Output the (x, y) coordinate of the center of the cell containing the given text.  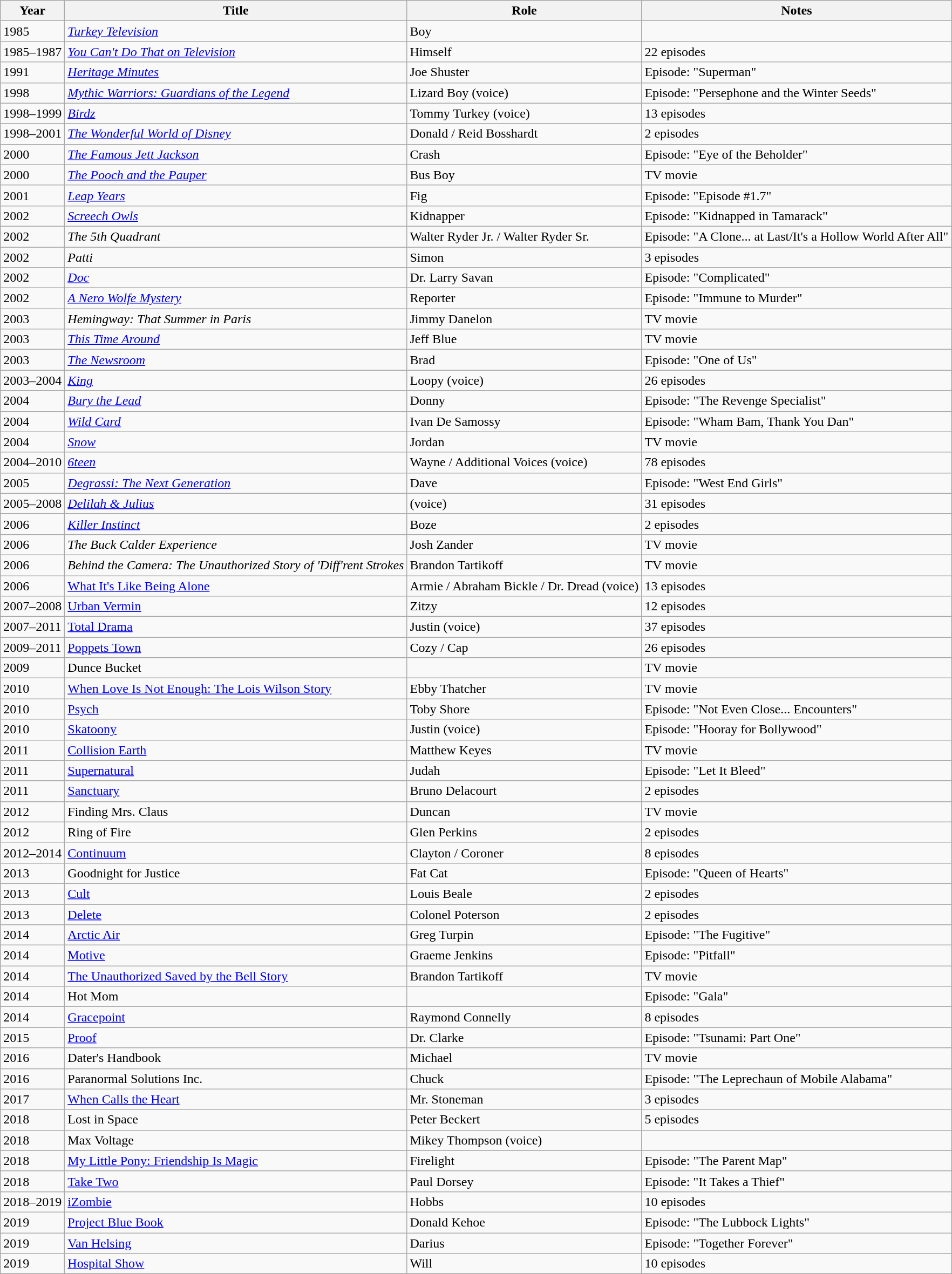
Screech Owls (236, 216)
2017 (32, 1099)
Josh Zander (525, 544)
Episode: "Wham Bam, Thank You Dan" (797, 421)
Cult (236, 894)
1998–1999 (32, 113)
Episode: "Gala" (797, 997)
Psych (236, 709)
Leap Years (236, 195)
Donny (525, 401)
2015 (32, 1038)
78 episodes (797, 462)
Mikey Thompson (voice) (525, 1140)
iZombie (236, 1202)
6teen (236, 462)
My Little Pony: Friendship Is Magic (236, 1161)
Year (32, 11)
2005–2008 (32, 503)
Firelight (525, 1161)
Episode: "Hooray for Bollywood" (797, 730)
Glen Perkins (525, 832)
Role (525, 11)
Van Helsing (236, 1243)
Dr. Larry Savan (525, 278)
The Pooch and the Pauper (236, 175)
The Unauthorized Saved by the Bell Story (236, 976)
Episode: "Superman" (797, 72)
2009–2011 (32, 648)
2001 (32, 195)
Donald Kehoe (525, 1222)
Episode: "The Fugitive" (797, 935)
The Newsroom (236, 360)
Loopy (voice) (525, 380)
Motive (236, 956)
Zitzy (525, 607)
Dave (525, 483)
Greg Turpin (525, 935)
Paul Dorsey (525, 1181)
Simon (525, 257)
Michael (525, 1058)
Urban Vermin (236, 607)
Gracepoint (236, 1017)
Wild Card (236, 421)
1998 (32, 93)
Title (236, 11)
Episode: "It Takes a Thief" (797, 1181)
Episode: "Together Forever" (797, 1243)
(voice) (525, 503)
Poppets Town (236, 648)
Fat Cat (525, 873)
Duncan (525, 812)
Episode: "The Leprechaun of Mobile Alabama" (797, 1079)
Delilah & Julius (236, 503)
Hobbs (525, 1202)
Notes (797, 11)
Episode: "One of Us" (797, 360)
Episode: "The Revenge Specialist" (797, 401)
Arctic Air (236, 935)
2005 (32, 483)
When Love Is Not Enough: The Lois Wilson Story (236, 689)
Bruno Delacourt (525, 791)
Ring of Fire (236, 832)
Finding Mrs. Claus (236, 812)
1998–2001 (32, 134)
Episode: "A Clone... at Last/It's a Hollow World After All" (797, 236)
Episode: "The Lubbock Lights" (797, 1222)
Jordan (525, 442)
Judah (525, 771)
Dunce Bucket (236, 668)
Kidnapper (525, 216)
Episode: "Episode #1.7" (797, 195)
Jeff Blue (525, 339)
Tommy Turkey (voice) (525, 113)
Episode: "West End Girls" (797, 483)
1991 (32, 72)
Episode: "Let It Bleed" (797, 771)
2018–2019 (32, 1202)
Episode: "Complicated" (797, 278)
Armie / Abraham Bickle / Dr. Dread (voice) (525, 585)
Max Voltage (236, 1140)
Colonel Poterson (525, 915)
1985–1987 (32, 52)
Reporter (525, 298)
Episode: "Pitfall" (797, 956)
Lizard Boy (voice) (525, 93)
Clayton / Coroner (525, 853)
Proof (236, 1038)
Heritage Minutes (236, 72)
You Can't Do That on Television (236, 52)
Paranormal Solutions Inc. (236, 1079)
Bus Boy (525, 175)
The Famous Jett Jackson (236, 154)
2004–2010 (32, 462)
Cozy / Cap (525, 648)
Joe Shuster (525, 72)
Crash (525, 154)
Chuck (525, 1079)
5 episodes (797, 1120)
Delete (236, 915)
Sanctuary (236, 791)
Episode: "Not Even Close... Encounters" (797, 709)
1985 (32, 31)
Donald / Reid Bosshardt (525, 134)
Brad (525, 360)
King (236, 380)
2012–2014 (32, 853)
Bury the Lead (236, 401)
37 episodes (797, 627)
Skatoony (236, 730)
Hot Mom (236, 997)
2009 (32, 668)
What It's Like Being Alone (236, 585)
Will (525, 1264)
Episode: "Immune to Murder" (797, 298)
Ebby Thatcher (525, 689)
Episode: "Eye of the Beholder" (797, 154)
Hospital Show (236, 1264)
Take Two (236, 1181)
Darius (525, 1243)
Matthew Keyes (525, 750)
Mr. Stoneman (525, 1099)
31 episodes (797, 503)
This Time Around (236, 339)
Mythic Warriors: Guardians of the Legend (236, 93)
Hemingway: That Summer in Paris (236, 319)
2007–2008 (32, 607)
2007–2011 (32, 627)
The Wonderful World of Disney (236, 134)
Himself (525, 52)
Episode: "Kidnapped in Tamarack" (797, 216)
Jimmy Danelon (525, 319)
Birdz (236, 113)
Dr. Clarke (525, 1038)
Graeme Jenkins (525, 956)
Boze (525, 524)
Raymond Connelly (525, 1017)
Fig (525, 195)
Peter Beckert (525, 1120)
2003–2004 (32, 380)
Snow (236, 442)
The 5th Quadrant (236, 236)
22 episodes (797, 52)
Episode: "Queen of Hearts" (797, 873)
Boy (525, 31)
Walter Ryder Jr. / Walter Ryder Sr. (525, 236)
Ivan De Samossy (525, 421)
Episode: "Tsunami: Part One" (797, 1038)
Goodnight for Justice (236, 873)
Behind the Camera: The Unauthorized Story of 'Diff'rent Strokes (236, 565)
Louis Beale (525, 894)
Collision Earth (236, 750)
Total Drama (236, 627)
Turkey Television (236, 31)
Wayne / Additional Voices (voice) (525, 462)
12 episodes (797, 607)
Continuum (236, 853)
Toby Shore (525, 709)
Lost in Space (236, 1120)
When Calls the Heart (236, 1099)
Degrassi: The Next Generation (236, 483)
The Buck Calder Experience (236, 544)
Killer Instinct (236, 524)
A Nero Wolfe Mystery (236, 298)
Project Blue Book (236, 1222)
Doc (236, 278)
Supernatural (236, 771)
Episode: "Persephone and the Winter Seeds" (797, 93)
Patti (236, 257)
Dater's Handbook (236, 1058)
Episode: "The Parent Map" (797, 1161)
